Pinpoint the cell where the given text exists, returning its (x, y) midpoint coordinate. 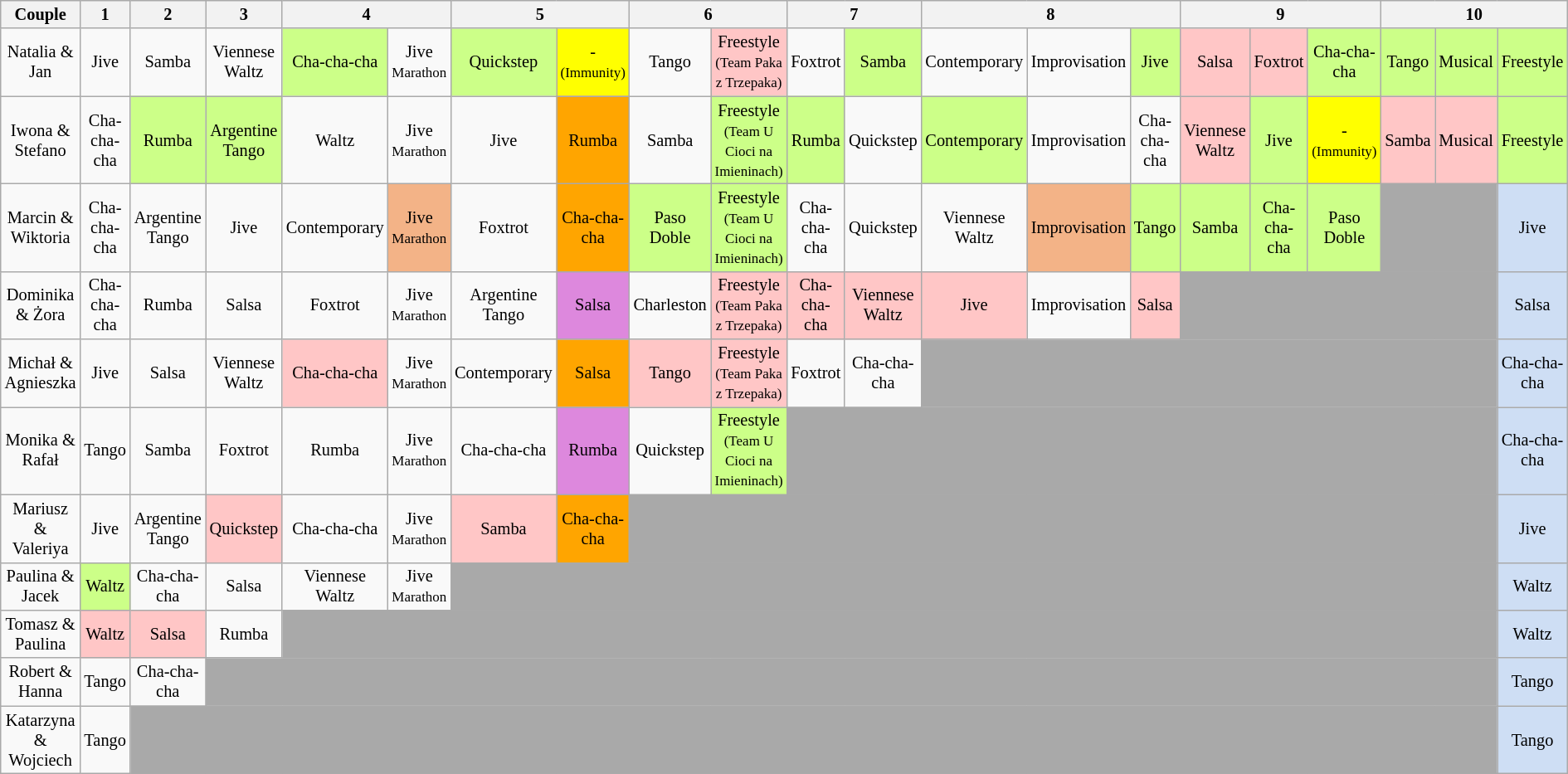
Iwona & Stefano (41, 140)
9 (1280, 14)
3 (244, 14)
Marcin & Wiktoria (41, 227)
Tomasz & Paulina (41, 634)
Robert & Hanna (41, 682)
Michał & Agnieszka (41, 373)
6 (709, 14)
10 (1473, 14)
Dominika & Żora (41, 305)
7 (854, 14)
Paulina & Jacek (41, 587)
4 (367, 14)
Couple (41, 14)
1 (105, 14)
Monika & Rafał (41, 450)
Natalia & Jan (41, 62)
Charleston (670, 305)
Mariusz & Valeriya (41, 528)
8 (1050, 14)
5 (539, 14)
2 (168, 14)
Katarzyna & Wojciech (41, 740)
